Locate the cell with the specified text and output its [X, Y] center coordinate. 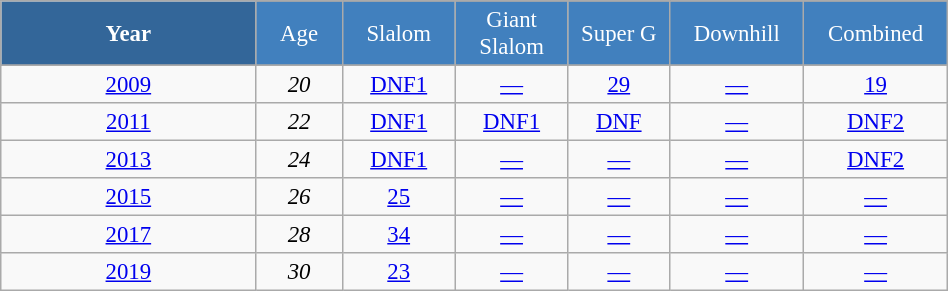
19 [876, 85]
GiantSlalom [512, 34]
2017 [128, 235]
Year [128, 34]
28 [299, 235]
29 [618, 85]
Age [299, 34]
25 [398, 197]
24 [299, 160]
2009 [128, 85]
2011 [128, 122]
2013 [128, 160]
2015 [128, 197]
20 [299, 85]
Super G [618, 34]
Combined [876, 34]
26 [299, 197]
Slalom [398, 34]
Downhill [737, 34]
DNF [618, 122]
22 [299, 122]
34 [398, 235]
